Extract the [x, y] coordinate from the center of the cell holding the provided text.  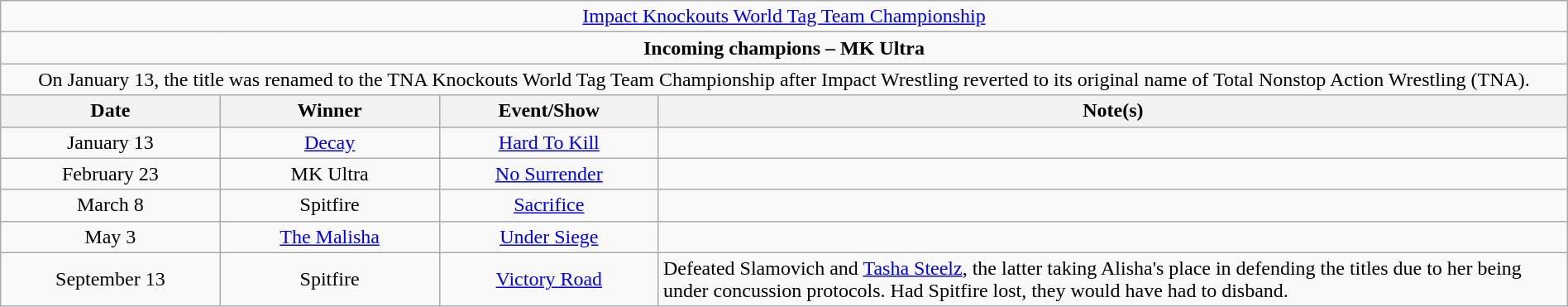
The Malisha [329, 237]
Victory Road [549, 280]
Impact Knockouts World Tag Team Championship [784, 17]
Winner [329, 111]
September 13 [111, 280]
MK Ultra [329, 174]
Hard To Kill [549, 142]
No Surrender [549, 174]
Decay [329, 142]
May 3 [111, 237]
Event/Show [549, 111]
Under Siege [549, 237]
Sacrifice [549, 205]
January 13 [111, 142]
March 8 [111, 205]
February 23 [111, 174]
Incoming champions – MK Ultra [784, 48]
Note(s) [1113, 111]
Date [111, 111]
